Determine the [x, y] coordinate at the center of the cell enclosing the given text.  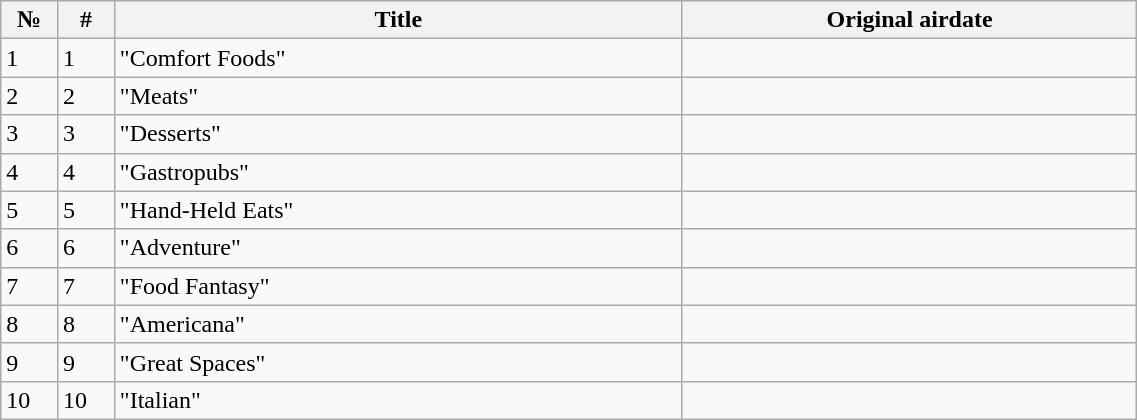
"Great Spaces" [398, 362]
"Italian" [398, 400]
"Hand-Held Eats" [398, 210]
"Adventure" [398, 248]
"Desserts" [398, 134]
# [86, 20]
"Meats" [398, 96]
"Comfort Foods" [398, 58]
"Gastropubs" [398, 172]
Original airdate [909, 20]
"Food Fantasy" [398, 286]
Title [398, 20]
"Americana" [398, 324]
№ [30, 20]
